Scan for the cell matching the given text and deliver its (X, Y) coordinate at center. 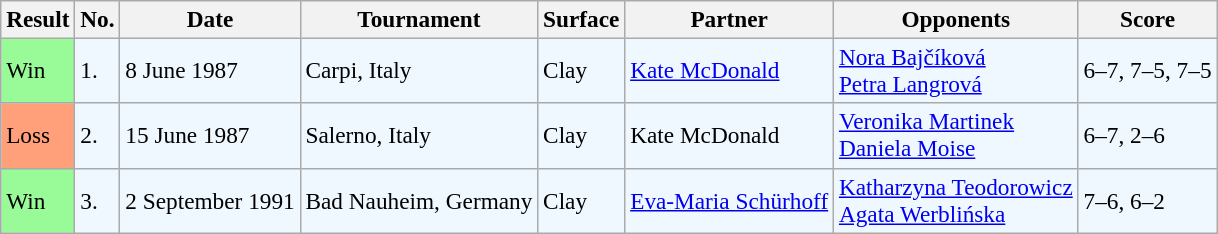
Veronika Martinek Daniela Moise (956, 136)
15 June 1987 (210, 136)
Carpi, Italy (419, 70)
Tournament (419, 19)
Nora Bajčíková Petra Langrová (956, 70)
2 September 1991 (210, 200)
Date (210, 19)
8 June 1987 (210, 70)
Surface (582, 19)
Salerno, Italy (419, 136)
7–6, 6–2 (1148, 200)
Bad Nauheim, Germany (419, 200)
Opponents (956, 19)
Loss (38, 136)
6–7, 7–5, 7–5 (1148, 70)
No. (98, 19)
Result (38, 19)
Score (1148, 19)
6–7, 2–6 (1148, 136)
Katharzyna Teodorowicz Agata Werblińska (956, 200)
1. (98, 70)
Eva-Maria Schürhoff (730, 200)
Partner (730, 19)
3. (98, 200)
2. (98, 136)
